Locate the cell with the specified text and output its [x, y] center coordinate. 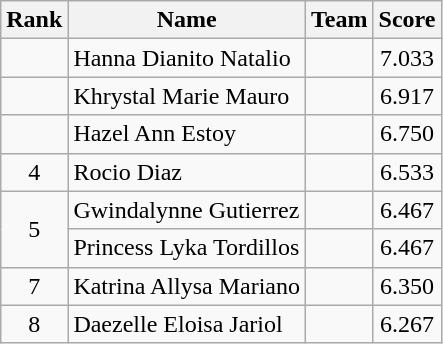
8 [34, 324]
Score [407, 20]
Daezelle Eloisa Jariol [187, 324]
6.917 [407, 96]
6.750 [407, 134]
6.267 [407, 324]
Katrina Allysa Mariano [187, 286]
6.533 [407, 172]
Princess Lyka Tordillos [187, 248]
Hanna Dianito Natalio [187, 58]
Team [340, 20]
5 [34, 229]
7.033 [407, 58]
Hazel Ann Estoy [187, 134]
Rank [34, 20]
7 [34, 286]
Gwindalynne Gutierrez [187, 210]
Name [187, 20]
Khrystal Marie Mauro [187, 96]
Rocio Diaz [187, 172]
4 [34, 172]
6.350 [407, 286]
